For the text-containing cell, return its midpoint in [X, Y] coordinate format. 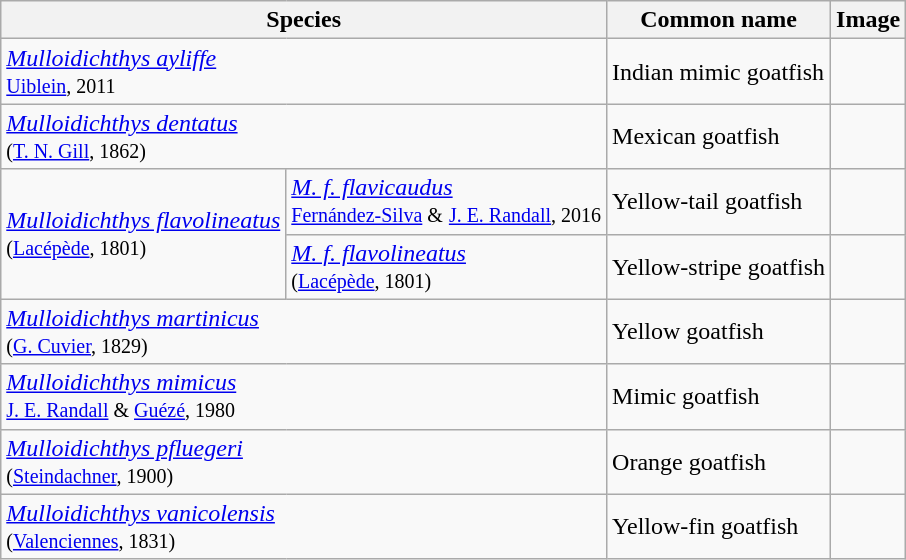
Mulloidichthys martinicus(G. Cuvier, 1829) [304, 332]
Mulloidichthys ayliffeUiblein, 2011 [304, 72]
Species [304, 20]
Mulloidichthys dentatus(T. N. Gill, 1862) [304, 136]
Mulloidichthys vanicolensis(Valenciennes, 1831) [304, 526]
Indian mimic goatfish [719, 72]
Yellow goatfish [719, 332]
Mexican goatfish [719, 136]
Image [868, 20]
Orange goatfish [719, 462]
Common name [719, 20]
Yellow-fin goatfish [719, 526]
Yellow-stripe goatfish [719, 266]
M. f. flavicaudusFernández-Silva & J. E. Randall, 2016 [446, 202]
M. f. flavolineatus(Lacépède, 1801) [446, 266]
Yellow-tail goatfish [719, 202]
Mulloidichthys flavolineatus(Lacépède, 1801) [144, 234]
Mimic goatfish [719, 396]
Mulloidichthys pfluegeri(Steindachner, 1900) [304, 462]
Mulloidichthys mimicusJ. E. Randall & Guézé, 1980 [304, 396]
